Output the (X, Y) coordinate of the center of the cell containing the given text.  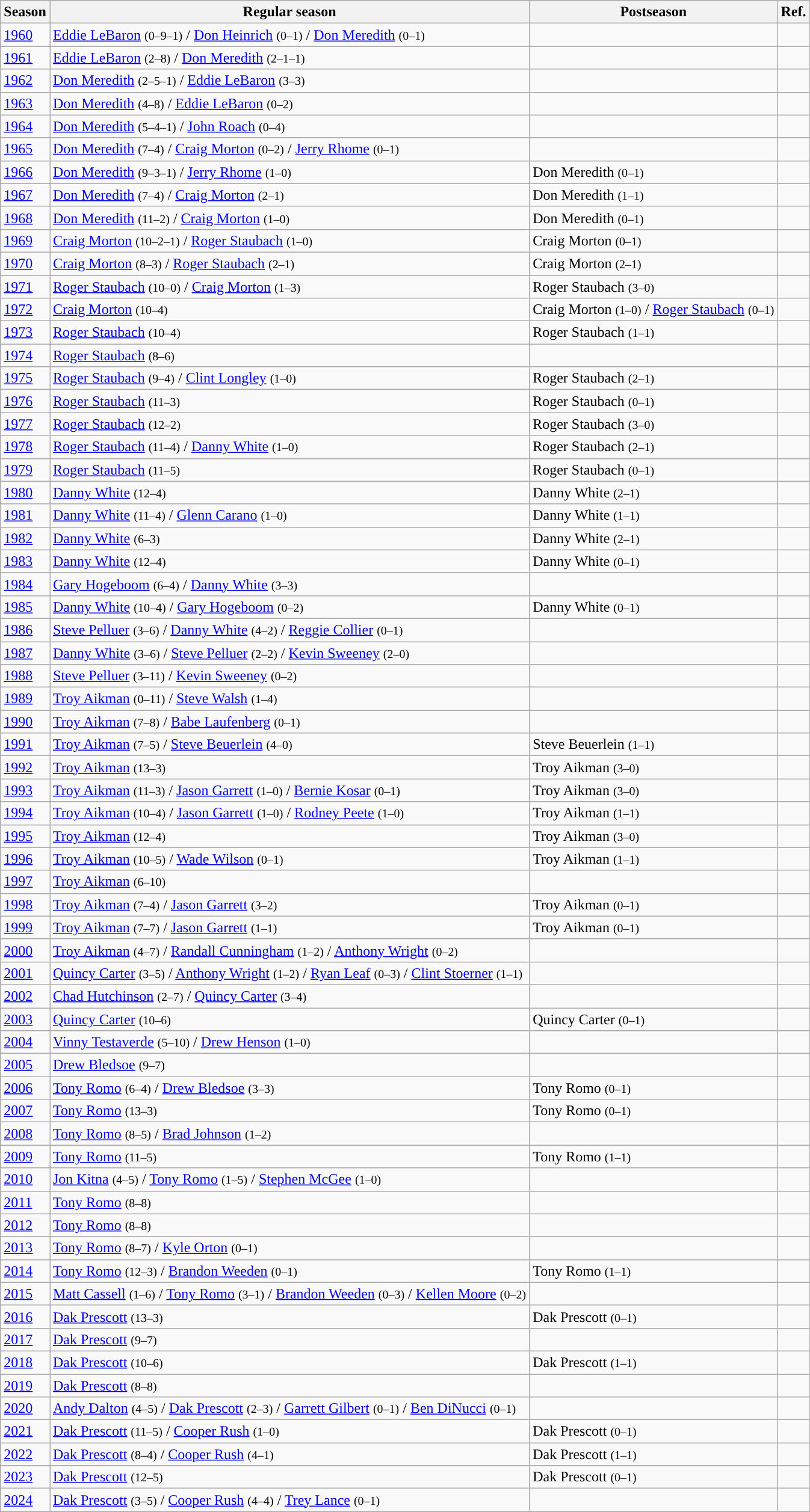
1979 (25, 470)
1985 (25, 607)
Chad Hutchinson (2–7) / Quincy Carter (3–4) (289, 996)
Dak Prescott (3–5) / Cooper Rush (4–4) / Trey Lance (0–1) (289, 1500)
Andy Dalton (4–5) / Dak Prescott (2–3) / Garrett Gilbert (0–1) / Ben DiNucci (0–1) (289, 1409)
Troy Aikman (6–10) (289, 882)
Matt Cassell (1–6) / Tony Romo (3–1) / Brandon Weeden (0–3) / Kellen Moore (0–2) (289, 1294)
1975 (25, 378)
Craig Morton (10–2–1) / Roger Staubach (1–0) (289, 241)
1983 (25, 561)
Troy Aikman (13–3) (289, 767)
Gary Hogeboom (6–4) / Danny White (3–3) (289, 584)
2021 (25, 1431)
2003 (25, 1019)
2013 (25, 1248)
2014 (25, 1271)
2012 (25, 1225)
2007 (25, 1111)
Eddie LeBaron (0–9–1) / Don Heinrich (0–1) / Don Meredith (0–1) (289, 35)
Dak Prescott (10–6) (289, 1362)
Roger Staubach (10–0) / Craig Morton (1–3) (289, 287)
Don Meredith (1–1) (654, 195)
Dak Prescott (8–8) (289, 1385)
Roger Staubach (8–6) (289, 355)
2022 (25, 1454)
1993 (25, 790)
2009 (25, 1157)
Troy Aikman (4–7) / Randall Cunningham (1–2) / Anthony Wright (0–2) (289, 950)
Troy Aikman (11–3) / Jason Garrett (1–0) / Bernie Kosar (0–1) (289, 790)
Dak Prescott (13–3) (289, 1317)
1960 (25, 35)
Quincy Carter (10–6) (289, 1019)
1966 (25, 172)
1997 (25, 882)
1994 (25, 813)
1978 (25, 447)
Troy Aikman (7–7) / Jason Garrett (1–1) (289, 927)
Danny White (3–6) / Steve Pelluer (2–2) / Kevin Sweeney (2–0) (289, 653)
1972 (25, 310)
1969 (25, 241)
1970 (25, 263)
Don Meredith (4–8) / Eddie LeBaron (0–2) (289, 103)
Vinny Testaverde (5–10) / Drew Henson (1–0) (289, 1042)
Troy Aikman (7–5) / Steve Beuerlein (4–0) (289, 745)
1989 (25, 699)
1996 (25, 859)
1991 (25, 745)
Craig Morton (2–1) (654, 263)
Troy Aikman (10–4) / Jason Garrett (1–0) / Rodney Peete (1–0) (289, 813)
Steve Pelluer (3–11) / Kevin Sweeney (0–2) (289, 676)
Danny White (1–1) (654, 515)
2006 (25, 1088)
Don Meredith (2–5–1) / Eddie LeBaron (3–3) (289, 81)
2015 (25, 1294)
1976 (25, 401)
Danny White (6–3) (289, 538)
1968 (25, 218)
2023 (25, 1477)
1982 (25, 538)
Roger Staubach (9–4) / Clint Longley (1–0) (289, 378)
Roger Staubach (11–4) / Danny White (1–0) (289, 447)
1986 (25, 630)
Craig Morton (0–1) (654, 241)
Steve Beuerlein (1–1) (654, 745)
2000 (25, 950)
Danny White (11–4) / Glenn Carano (1–0) (289, 515)
1999 (25, 927)
2008 (25, 1134)
1998 (25, 905)
Troy Aikman (10–5) / Wade Wilson (0–1) (289, 859)
Tony Romo (8–7) / Kyle Orton (0–1) (289, 1248)
Steve Pelluer (3–6) / Danny White (4–2) / Reggie Collier (0–1) (289, 630)
1965 (25, 149)
Roger Staubach (11–5) (289, 470)
Craig Morton (8–3) / Roger Staubach (2–1) (289, 263)
2010 (25, 1179)
Regular season (289, 12)
2016 (25, 1317)
1971 (25, 287)
2024 (25, 1500)
Roger Staubach (12–2) (289, 424)
1980 (25, 493)
1964 (25, 126)
Don Meredith (7–4) / Craig Morton (2–1) (289, 195)
1995 (25, 836)
Roger Staubach (11–3) (289, 401)
1967 (25, 195)
Don Meredith (11–2) / Craig Morton (1–0) (289, 218)
Troy Aikman (7–4) / Jason Garrett (3–2) (289, 905)
1984 (25, 584)
1977 (25, 424)
Tony Romo (12–3) / Brandon Weeden (0–1) (289, 1271)
Don Meredith (7–4) / Craig Morton (0–2) / Jerry Rhome (0–1) (289, 149)
Ref. (793, 12)
Dak Prescott (9–7) (289, 1339)
Troy Aikman (12–4) (289, 836)
Troy Aikman (0–11) / Steve Walsh (1–4) (289, 699)
Eddie LeBaron (2–8) / Don Meredith (2–1–1) (289, 58)
2020 (25, 1409)
Postseason (654, 12)
Roger Staubach (1–1) (654, 333)
Tony Romo (6–4) / Drew Bledsoe (3–3) (289, 1088)
2017 (25, 1339)
Roger Staubach (10–4) (289, 333)
Quincy Carter (3–5) / Anthony Wright (1–2) / Ryan Leaf (0–3) / Clint Stoerner (1–1) (289, 973)
Danny White (10–4) / Gary Hogeboom (0–2) (289, 607)
1987 (25, 653)
Season (25, 12)
Dak Prescott (12–5) (289, 1477)
Quincy Carter (0–1) (654, 1019)
2019 (25, 1385)
1973 (25, 333)
Dak Prescott (8–4) / Cooper Rush (4–1) (289, 1454)
Jon Kitna (4–5) / Tony Romo (1–5) / Stephen McGee (1–0) (289, 1179)
Don Meredith (9–3–1) / Jerry Rhome (1–0) (289, 172)
Troy Aikman (7–8) / Babe Laufenberg (0–1) (289, 722)
Craig Morton (1–0) / Roger Staubach (0–1) (654, 310)
Drew Bledsoe (9–7) (289, 1065)
2001 (25, 973)
2011 (25, 1202)
2002 (25, 996)
1974 (25, 355)
Don Meredith (5–4–1) / John Roach (0–4) (289, 126)
1992 (25, 767)
2005 (25, 1065)
Tony Romo (13–3) (289, 1111)
2018 (25, 1362)
1988 (25, 676)
Tony Romo (8–5) / Brad Johnson (1–2) (289, 1134)
1961 (25, 58)
2004 (25, 1042)
Tony Romo (11–5) (289, 1157)
Craig Morton (10–4) (289, 310)
Dak Prescott (11–5) / Cooper Rush (1–0) (289, 1431)
1963 (25, 103)
1962 (25, 81)
1990 (25, 722)
1981 (25, 515)
